Return the (x, y) coordinate for the center point of the cell that contains the specified text.  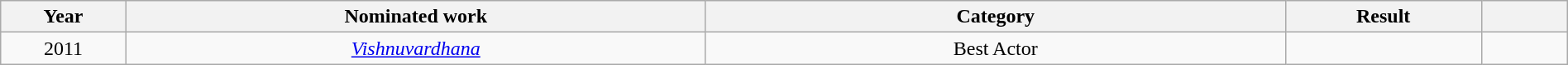
Result (1383, 17)
Vishnuvardhana (415, 48)
Best Actor (996, 48)
2011 (64, 48)
Year (64, 17)
Category (996, 17)
Nominated work (415, 17)
